Identify which cell holds the provided text, then report its (x, y) central coordinate. 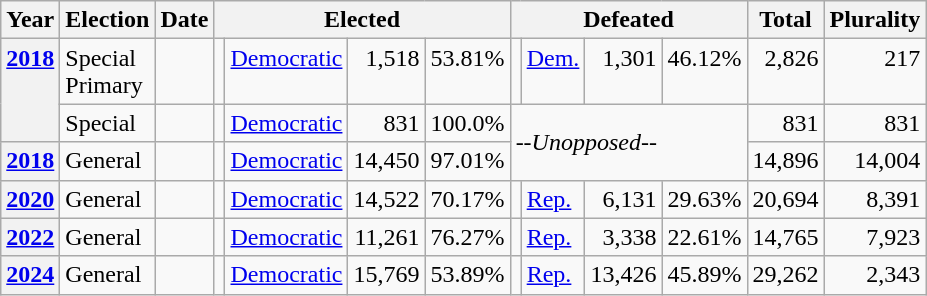
Year (30, 20)
2,343 (875, 275)
100.0% (468, 123)
53.81% (468, 72)
Plurality (875, 20)
15,769 (386, 275)
2,826 (786, 72)
Elected (362, 20)
Special (108, 123)
217 (875, 72)
6,131 (624, 199)
Date (184, 20)
22.61% (704, 237)
29.63% (704, 199)
Election (108, 20)
97.01% (468, 161)
Total (786, 20)
46.12% (704, 72)
20,694 (786, 199)
13,426 (624, 275)
7,923 (875, 237)
2022 (30, 237)
14,522 (386, 199)
14,765 (786, 237)
1,301 (624, 72)
11,261 (386, 237)
2024 (30, 275)
1,518 (386, 72)
14,450 (386, 161)
Dem. (553, 72)
29,262 (786, 275)
45.89% (704, 275)
3,338 (624, 237)
14,004 (875, 161)
8,391 (875, 199)
14,896 (786, 161)
76.27% (468, 237)
SpecialPrimary (108, 72)
--Unopposed-- (628, 142)
53.89% (468, 275)
70.17% (468, 199)
Defeated (628, 20)
2020 (30, 199)
